Locate the cell with the specified text and output its [x, y] center coordinate. 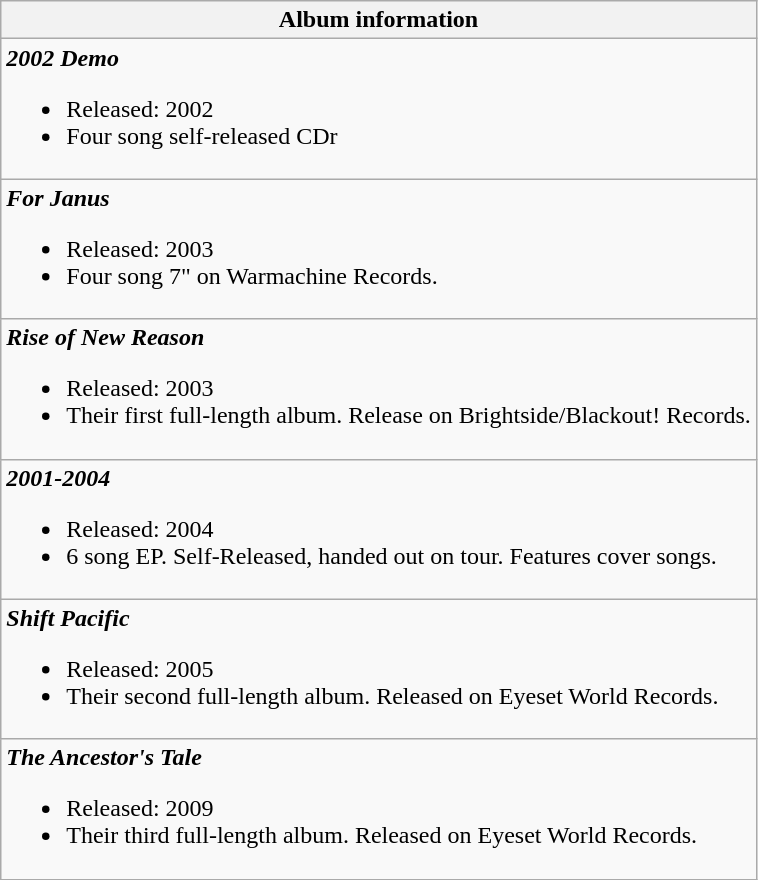
For JanusReleased: 2003Four song 7" on Warmachine Records. [379, 249]
The Ancestor's TaleReleased: 2009Their third full-length album. Released on Eyeset World Records. [379, 809]
Rise of New ReasonReleased: 2003Their first full-length album. Release on Brightside/Blackout! Records. [379, 389]
2002 DemoReleased: 2002Four song self-released CDr [379, 109]
2001-2004Released: 20046 song EP. Self-Released, handed out on tour. Features cover songs. [379, 529]
Shift PacificReleased: 2005Their second full-length album. Released on Eyeset World Records. [379, 669]
Album information [379, 20]
